Determine the [X, Y] coordinate at the center of the cell enclosing the given text.  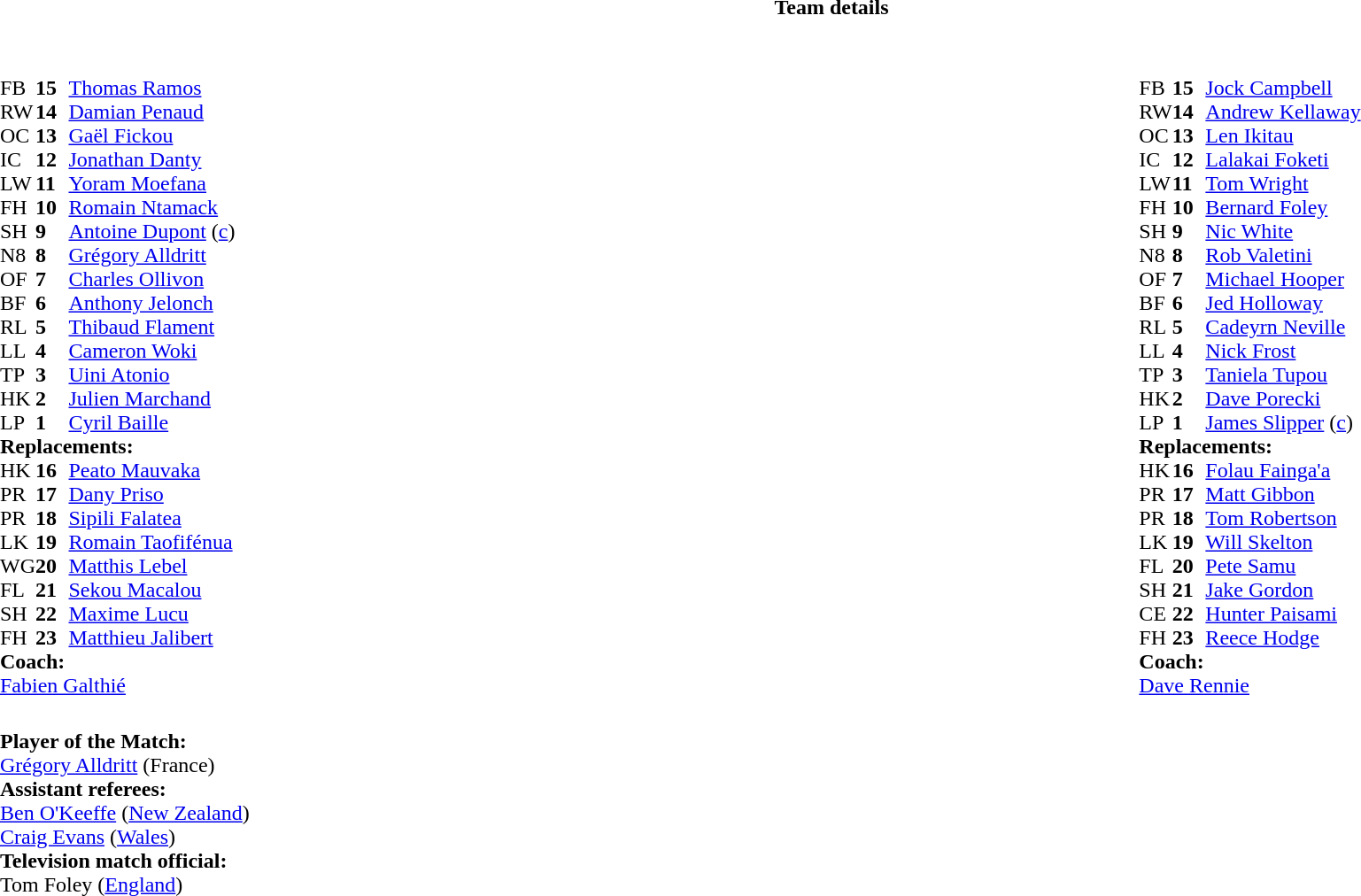
Antoine Dupont (c) [151, 232]
Gaël Fickou [151, 136]
Charles Ollivon [151, 280]
Bernard Foley [1282, 207]
Jed Holloway [1282, 303]
Matthis Lebel [151, 567]
Jake Gordon [1282, 590]
Thomas Ramos [151, 89]
Nick Frost [1282, 351]
Matthieu Jalibert [151, 637]
Dany Priso [151, 494]
WG [18, 567]
CE [1156, 614]
Sekou Macalou [151, 590]
Grégory Alldritt [151, 255]
Taniela Tupou [1282, 375]
Pete Samu [1282, 567]
Reece Hodge [1282, 637]
Andrew Kellaway [1282, 112]
Tom Wright [1282, 184]
Folau Fainga'a [1282, 471]
Cameron Woki [151, 351]
Will Skelton [1282, 542]
Romain Ntamack [151, 207]
Lalakai Foketi [1282, 159]
Damian Penaud [151, 112]
Michael Hooper [1282, 280]
Len Ikitau [1282, 136]
Maxime Lucu [151, 614]
Rob Valetini [1282, 255]
Hunter Paisami [1282, 614]
Yoram Moefana [151, 184]
James Slipper (c) [1282, 423]
Cyril Baille [151, 423]
Thibaud Flament [151, 328]
Uini Atonio [151, 375]
Sipili Falatea [151, 519]
Dave Porecki [1282, 398]
Peato Mauvaka [151, 471]
Fabien Galthié [117, 685]
Jonathan Danty [151, 159]
Jock Campbell [1282, 89]
Tom Robertson [1282, 519]
Anthony Jelonch [151, 303]
Dave Rennie [1249, 685]
Nic White [1282, 232]
Romain Taofifénua [151, 542]
Cadeyrn Neville [1282, 328]
Julien Marchand [151, 398]
Matt Gibbon [1282, 494]
